Determine the [X, Y] coordinate at the center of the cell enclosing the given text.  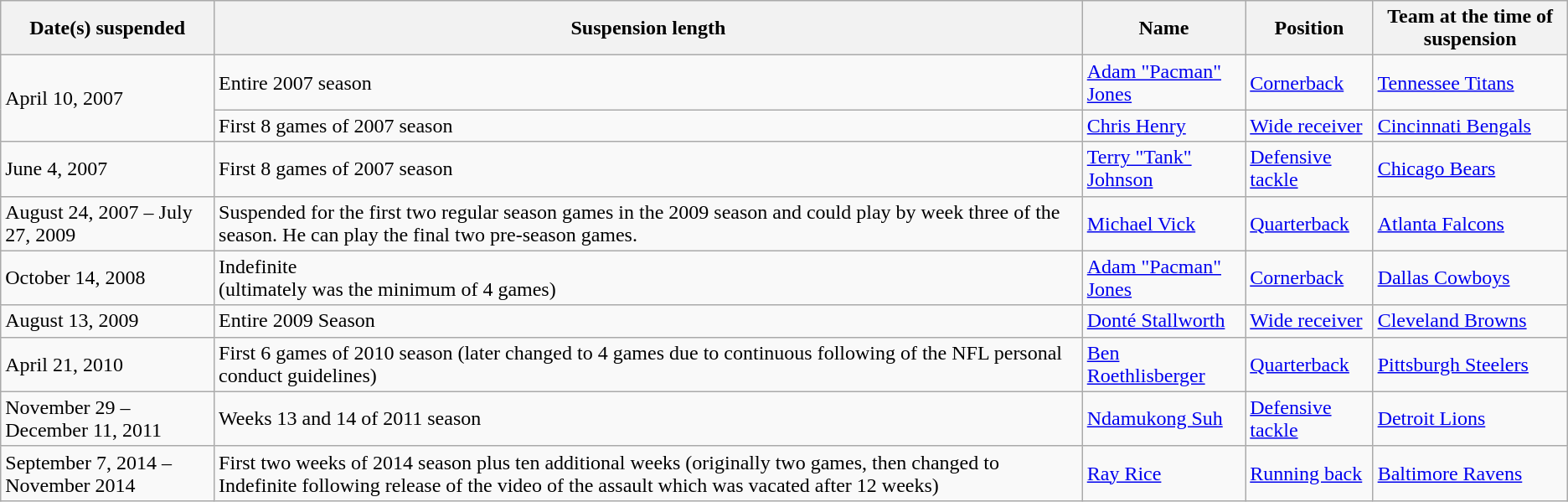
Date(s) suspended [107, 28]
Entire 2007 season [648, 82]
Dallas Cowboys [1470, 278]
Detroit Lions [1470, 419]
Ndamukong Suh [1164, 419]
Position [1309, 28]
Entire 2009 Season [648, 321]
August 24, 2007 – July 27, 2009 [107, 223]
Michael Vick [1164, 223]
Cincinnati Bengals [1470, 126]
Name [1164, 28]
Weeks 13 and 14 of 2011 season [648, 419]
November 29 – December 11, 2011 [107, 419]
Donté Stallworth [1164, 321]
First 6 games of 2010 season (later changed to 4 games due to continuous following of the NFL personal conduct guidelines) [648, 364]
Pittsburgh Steelers [1470, 364]
April 10, 2007 [107, 99]
October 14, 2008 [107, 278]
June 4, 2007 [107, 169]
April 21, 2010 [107, 364]
September 7, 2014 – November 2014 [107, 473]
Ben Roethlisberger [1164, 364]
Terry "Tank" Johnson [1164, 169]
Chicago Bears [1470, 169]
Running back [1309, 473]
Atlanta Falcons [1470, 223]
Baltimore Ravens [1470, 473]
Chris Henry [1164, 126]
August 13, 2009 [107, 321]
Ray Rice [1164, 473]
Team at the time of suspension [1470, 28]
Cleveland Browns [1470, 321]
Suspension length [648, 28]
Tennessee Titans [1470, 82]
Indefinite (ultimately was the minimum of 4 games) [648, 278]
